Return [X, Y] of the center of cell containing provided text 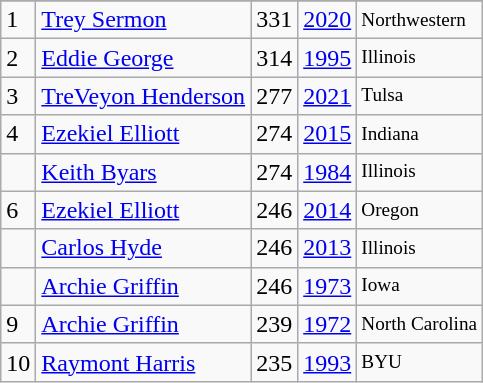
1972 [328, 324]
2013 [328, 248]
9 [18, 324]
Eddie George [144, 58]
4 [18, 134]
331 [274, 20]
1995 [328, 58]
2015 [328, 134]
2014 [328, 210]
2020 [328, 20]
Raymont Harris [144, 362]
235 [274, 362]
TreVeyon Henderson [144, 96]
2 [18, 58]
Indiana [420, 134]
Northwestern [420, 20]
Tulsa [420, 96]
Keith Byars [144, 172]
10 [18, 362]
North Carolina [420, 324]
277 [274, 96]
Carlos Hyde [144, 248]
1984 [328, 172]
6 [18, 210]
2021 [328, 96]
1973 [328, 286]
Oregon [420, 210]
1993 [328, 362]
1 [18, 20]
BYU [420, 362]
3 [18, 96]
Iowa [420, 286]
Trey Sermon [144, 20]
314 [274, 58]
239 [274, 324]
